Pinpoint the cell where the given text exists, returning its [X, Y] midpoint coordinate. 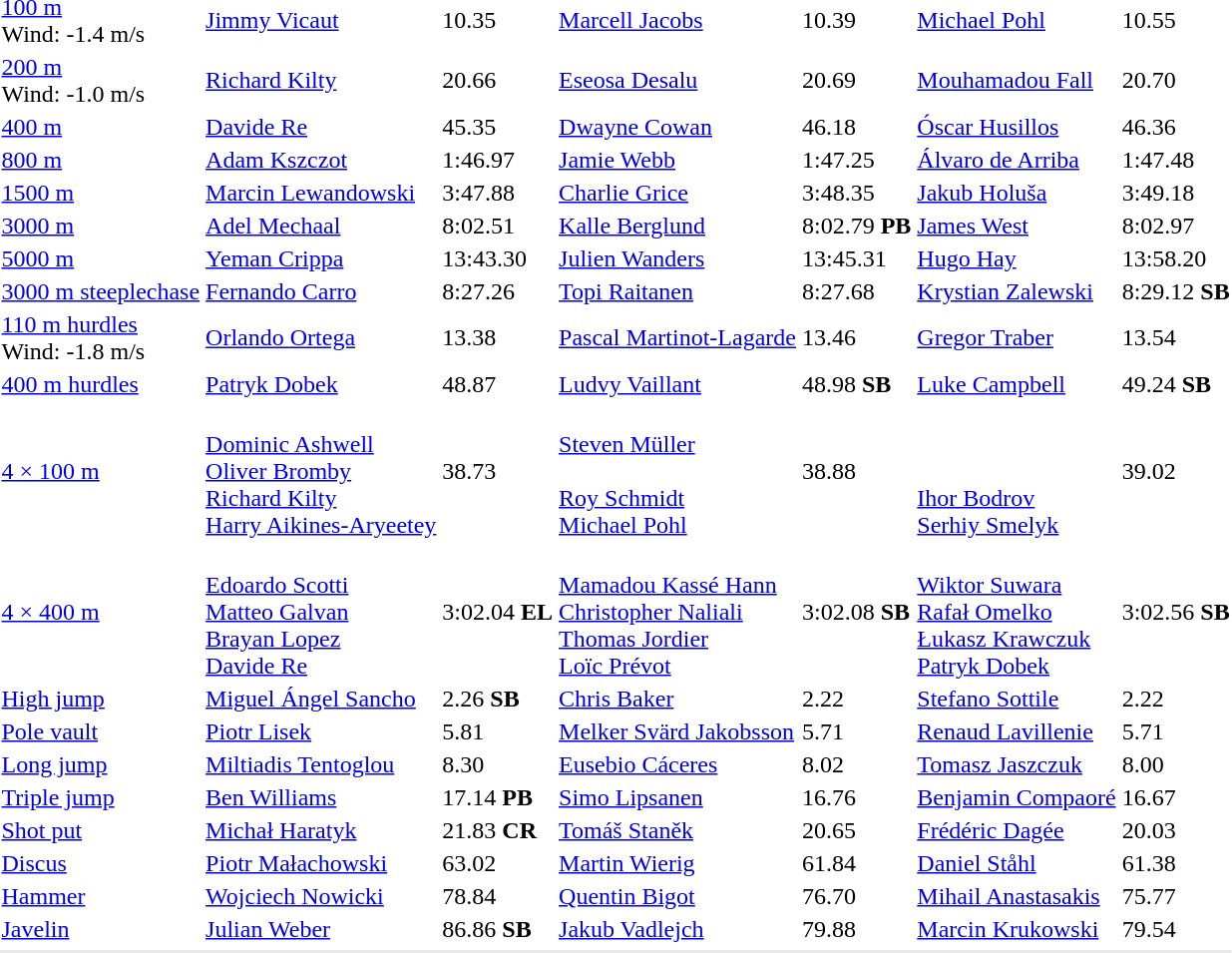
Marcin Krukowski [1017, 929]
20.69 [856, 80]
Marcin Lewandowski [321, 193]
20.65 [856, 830]
Eseosa Desalu [678, 80]
High jump [101, 699]
Mihail Anastasakis [1017, 896]
Jakub Holuša [1017, 193]
8:02.97 [1175, 226]
8.30 [498, 764]
James West [1017, 226]
Shot put [101, 830]
Óscar Husillos [1017, 127]
Gregor Traber [1017, 337]
Pascal Martinot-Lagarde [678, 337]
3:47.88 [498, 193]
8:02.51 [498, 226]
16.67 [1175, 797]
Jakub Vadlejch [678, 929]
1500 m [101, 193]
Wojciech Nowicki [321, 896]
8:27.26 [498, 291]
Adam Kszczot [321, 160]
20.03 [1175, 830]
48.98 SB [856, 384]
Davide Re [321, 127]
75.77 [1175, 896]
4 × 400 m [101, 612]
Fernando Carro [321, 291]
Hammer [101, 896]
3000 m [101, 226]
1:46.97 [498, 160]
46.18 [856, 127]
48.87 [498, 384]
Martin Wierig [678, 863]
5000 m [101, 258]
400 m hurdles [101, 384]
Patryk Dobek [321, 384]
200 mWind: -1.0 m/s [101, 80]
Kalle Berglund [678, 226]
Krystian Zalewski [1017, 291]
Pole vault [101, 731]
17.14 PB [498, 797]
Frédéric Dagée [1017, 830]
3:48.35 [856, 193]
13.54 [1175, 337]
63.02 [498, 863]
78.84 [498, 896]
400 m [101, 127]
16.76 [856, 797]
Piotr Małachowski [321, 863]
Yeman Crippa [321, 258]
Miltiadis Tentoglou [321, 764]
Tomáš Staněk [678, 830]
8:29.12 SB [1175, 291]
13:45.31 [856, 258]
Eusebio Cáceres [678, 764]
Simo Lipsanen [678, 797]
49.24 SB [1175, 384]
Charlie Grice [678, 193]
46.36 [1175, 127]
8:02.79 PB [856, 226]
13:58.20 [1175, 258]
3:49.18 [1175, 193]
3000 m steeplechase [101, 291]
3:02.04 EL [498, 612]
Chris Baker [678, 699]
Discus [101, 863]
8.00 [1175, 764]
3:02.56 SB [1175, 612]
Álvaro de Arriba [1017, 160]
Quentin Bigot [678, 896]
8:27.68 [856, 291]
Triple jump [101, 797]
Melker Svärd Jakobsson [678, 731]
21.83 CR [498, 830]
Tomasz Jaszczuk [1017, 764]
45.35 [498, 127]
Luke Campbell [1017, 384]
110 m hurdlesWind: -1.8 m/s [101, 337]
Wiktor SuwaraRafał OmelkoŁukasz KrawczukPatryk Dobek [1017, 612]
13.38 [498, 337]
Ben Williams [321, 797]
Miguel Ángel Sancho [321, 699]
Richard Kilty [321, 80]
800 m [101, 160]
Jamie Webb [678, 160]
20.70 [1175, 80]
86.86 SB [498, 929]
Long jump [101, 764]
Adel Mechaal [321, 226]
Michał Haratyk [321, 830]
Julien Wanders [678, 258]
Julian Weber [321, 929]
Renaud Lavillenie [1017, 731]
8.02 [856, 764]
Ihor BodrovSerhiy Smelyk [1017, 471]
Stefano Sottile [1017, 699]
13:43.30 [498, 258]
38.88 [856, 471]
79.54 [1175, 929]
39.02 [1175, 471]
76.70 [856, 896]
79.88 [856, 929]
Mamadou Kassé HannChristopher NalialiThomas JordierLoïc Prévot [678, 612]
Dwayne Cowan [678, 127]
Mouhamadou Fall [1017, 80]
5.81 [498, 731]
61.84 [856, 863]
Javelin [101, 929]
Hugo Hay [1017, 258]
Ludvy Vaillant [678, 384]
Orlando Ortega [321, 337]
Edoardo ScottiMatteo GalvanBrayan LopezDavide Re [321, 612]
13.46 [856, 337]
1:47.48 [1175, 160]
38.73 [498, 471]
Steven MüllerRoy SchmidtMichael Pohl [678, 471]
Piotr Lisek [321, 731]
20.66 [498, 80]
Daniel Ståhl [1017, 863]
Dominic AshwellOliver BrombyRichard KiltyHarry Aikines-Aryeetey [321, 471]
Topi Raitanen [678, 291]
1:47.25 [856, 160]
4 × 100 m [101, 471]
Benjamin Compaoré [1017, 797]
2.26 SB [498, 699]
61.38 [1175, 863]
3:02.08 SB [856, 612]
